Return the [x, y] coordinate for the center point of the cell that contains the specified text.  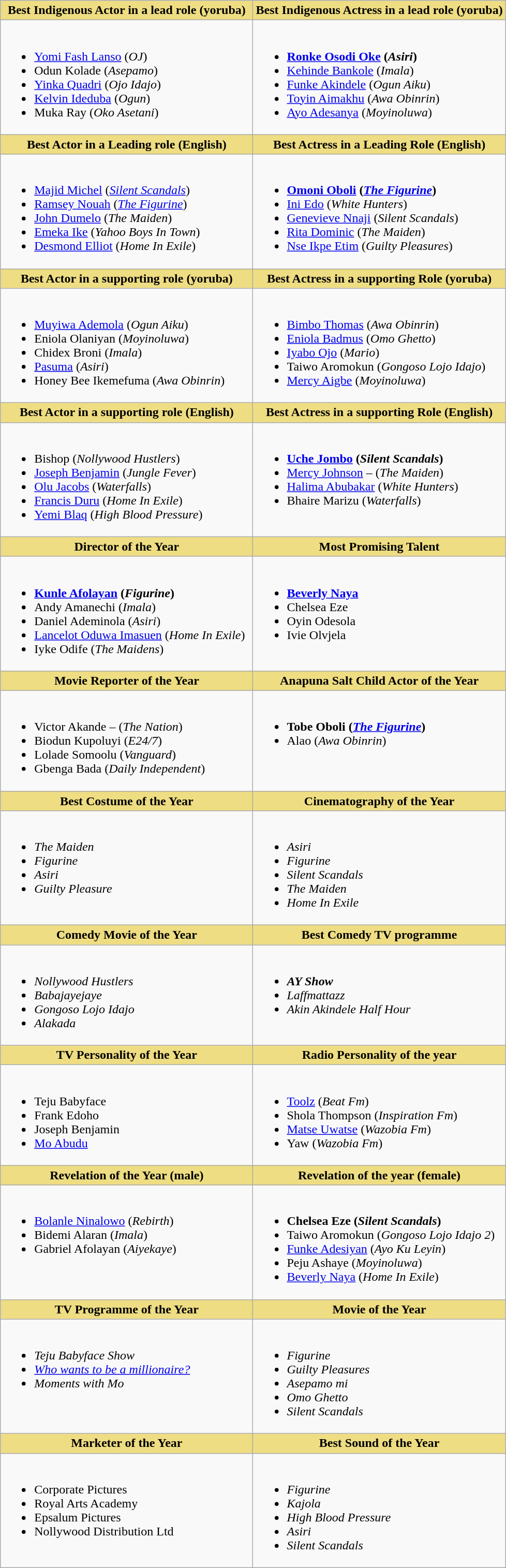
Comedy Movie of the Year [127, 935]
Director of the Year [127, 546]
Ronke Osodi Oke (Asiri)Kehinde Bankole (Imala)Funke Akindele (Ogun Aiku)Toyin Aimakhu (Awa Obinrin)Ayo Adesanya (Moyinoluwa) [379, 78]
Nollywood HustlersBabajayejayeGongoso Lojo IdajoAlakada [127, 995]
Bimbo Thomas (Awa Obinrin)Eniola Badmus (Omo Ghetto)Iyabo Ojo (Mario)Taiwo Aromokun (Gongoso Lojo Idajo)Mercy Aigbe (Moyinoluwa) [379, 346]
Teju BabyfaceFrank EdohoJoseph BenjaminMo Abudu [127, 1115]
Kunle Afolayan (Figurine)Andy Amanechi (Imala)Daniel Ademinola (Asiri)Lancelot Oduwa Imasuen (Home In Exile)Iyke Odife (The Maidens) [127, 614]
Yomi Fash Lanso (OJ)Odun Kolade (Asepamo)Yinka Quadri (Ojo Idajo)Kelvin Ideduba (Ogun)Muka Ray (Oko Asetani) [127, 78]
Best Costume of the Year [127, 801]
Tobe Oboli (The Figurine)Alao (Awa Obinrin) [379, 741]
Chelsea Eze (Silent Scandals)Taiwo Aromokun (Gongoso Lojo Idajo 2)Funke Adesiyan (Ayo Ku Leyin)Peju Ashaye (Moyinoluwa)Beverly Naya (Home In Exile) [379, 1242]
Best Sound of the Year [379, 1443]
Toolz (Beat Fm)Shola Thompson (Inspiration Fm)Matse Uwatse (Wazobia Fm)Yaw (Wazobia Fm) [379, 1115]
Revelation of the Year (male) [127, 1175]
Best Comedy TV programme [379, 935]
Omoni Oboli (The Figurine)Ini Edo (White Hunters)Genevieve Nnaji (Silent Scandals)Rita Dominic (The Maiden)Nse Ikpe Etim (Guilty Pleasures) [379, 211]
Muyiwa Ademola (Ogun Aiku)Eniola Olaniyan (Moyinoluwa)Chidex Broni (Imala)Pasuma (Asiri)Honey Bee Ikemefuma (Awa Obinrin) [127, 346]
Cinematography of the Year [379, 801]
Uche Jombo (Silent Scandals)Mercy Johnson – (The Maiden)Halima Abubakar (White Hunters)Bhaire Marizu (Waterfalls) [379, 479]
Teju Babyface ShowWho wants to be a millionaire?Moments with Mo [127, 1377]
AsiriFigurineSilent ScandalsThe MaidenHome In Exile [379, 868]
TV Personality of the Year [127, 1055]
Anapuna Salt Child Actor of the Year [379, 681]
TV Programme of the Year [127, 1309]
FigurineKajolaHigh Blood PressureAsiriSilent Scandals [379, 1510]
Best Actress in a supporting Role (English) [379, 412]
Revelation of the year (female) [379, 1175]
Best Actress in a Leading Role (English) [379, 144]
The MaidenFigurineAsiriGuilty Pleasure [127, 868]
Corporate PicturesRoyal Arts AcademyEpsalum PicturesNollywood Distribution Ltd [127, 1510]
Radio Personality of the year [379, 1055]
Beverly NayaChelsea EzeOyin OdesolaIvie Olvjela [379, 614]
Victor Akande – (The Nation)Biodun Kupoluyi (E24/7)Lolade Somoolu (Vanguard)Gbenga Bada (Daily Independent) [127, 741]
Bishop (Nollywood Hustlers)Joseph Benjamin (Jungle Fever)Olu Jacobs (Waterfalls)Francis Duru (Home In Exile)Yemi Blaq (High Blood Pressure) [127, 479]
Movie Reporter of the Year [127, 681]
AY ShowLaffmattazzAkin Akindele Half Hour [379, 995]
Best Actress in a supporting Role (yoruba) [379, 278]
Best Actor in a supporting role (English) [127, 412]
Most Promising Talent [379, 546]
FigurineGuilty PleasuresAsepamo miOmo GhettoSilent Scandals [379, 1377]
Best Actor in a Leading role (English) [127, 144]
Best Indigenous Actor in a lead role (yoruba) [127, 10]
Movie of the Year [379, 1309]
Best Indigenous Actress in a lead role (yoruba) [379, 10]
Bolanle Ninalowo (Rebirth)Bidemi Alaran (Imala)Gabriel Afolayan (Aiyekaye) [127, 1242]
Majid Michel (Silent Scandals)Ramsey Nouah (The Figurine)John Dumelo (The Maiden)Emeka Ike (Yahoo Boys In Town)Desmond Elliot (Home In Exile) [127, 211]
Best Actor in a supporting role (yoruba) [127, 278]
Marketer of the Year [127, 1443]
